Return the (X, Y) coordinate for the center point of the cell that contains the specified text.  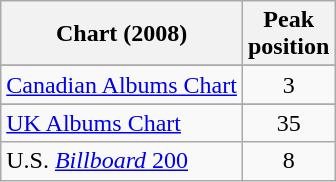
Canadian Albums Chart (122, 85)
3 (288, 85)
8 (288, 161)
UK Albums Chart (122, 123)
U.S. Billboard 200 (122, 161)
35 (288, 123)
Chart (2008) (122, 34)
Peakposition (288, 34)
